Find where the given text appears and provide that cell's center as (x, y) coordinate. 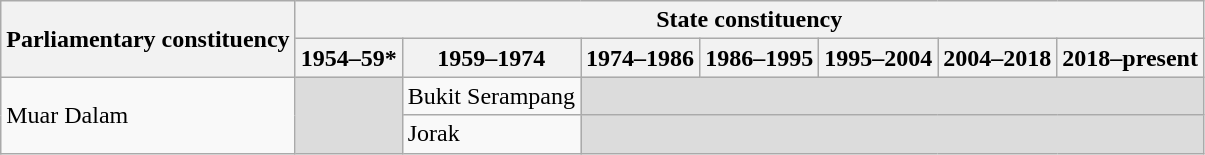
1995–2004 (878, 58)
1974–1986 (640, 58)
Jorak (491, 134)
1959–1974 (491, 58)
2004–2018 (998, 58)
2018–present (1130, 58)
Muar Dalam (148, 115)
Bukit Serampang (491, 96)
State constituency (749, 20)
1954–59* (348, 58)
1986–1995 (760, 58)
Parliamentary constituency (148, 39)
